Search for the cell housing the specified text and yield its [X, Y] center coordinate. 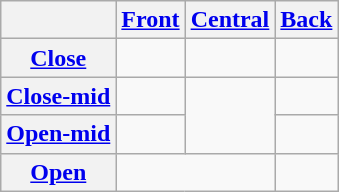
Close-mid [58, 96]
Front [150, 20]
Back [306, 20]
Central [230, 20]
Open-mid [58, 134]
Open [58, 172]
Close [58, 58]
